Find where the given text appears and provide that cell's center as [x, y] coordinate. 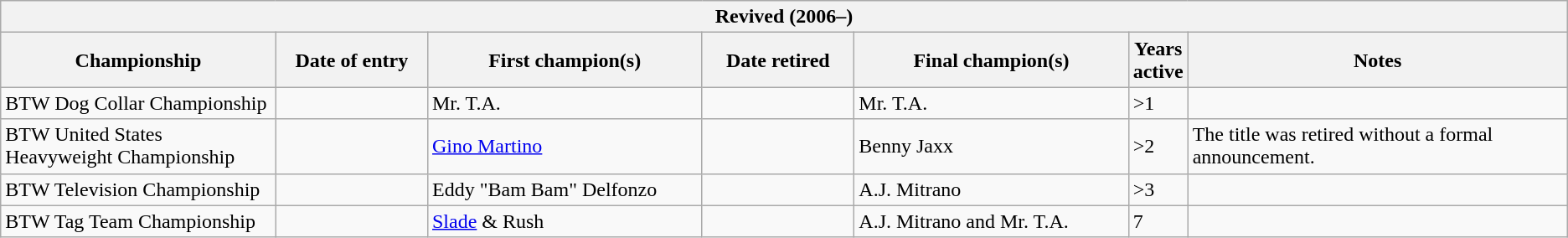
BTW Tag Team Championship [138, 221]
Date of entry [352, 60]
The title was retired without a formal announcement. [1377, 146]
BTW Television Championship [138, 189]
A.J. Mitrano [992, 189]
BTW Dog Collar Championship [138, 103]
7 [1158, 221]
Final champion(s) [992, 60]
>3 [1158, 189]
Slade & Rush [565, 221]
Eddy "Bam Bam" Delfonzo [565, 189]
A.J. Mitrano and Mr. T.A. [992, 221]
Benny Jaxx [992, 146]
Gino Martino [565, 146]
Years active [1158, 60]
>2 [1158, 146]
Notes [1377, 60]
BTW United States Heavyweight Championship [138, 146]
First champion(s) [565, 60]
Date retired [778, 60]
Championship [138, 60]
Revived (2006–) [784, 17]
>1 [1158, 103]
